Return (X, Y) of the center of cell containing provided text 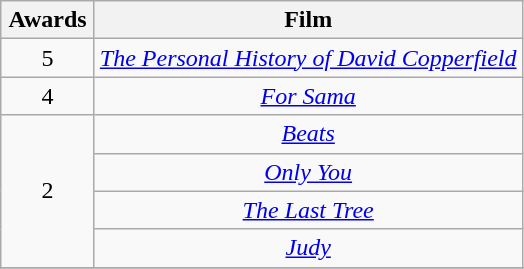
The Personal History of David Copperfield (308, 58)
4 (48, 96)
2 (48, 191)
Only You (308, 172)
Awards (48, 20)
Beats (308, 134)
For Sama (308, 96)
Film (308, 20)
The Last Tree (308, 210)
5 (48, 58)
Judy (308, 248)
